Output the [x, y] coordinate of the center of the cell containing the given text.  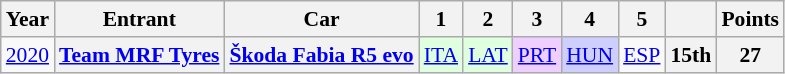
2020 [28, 55]
2 [488, 19]
3 [537, 19]
Car [321, 19]
PRT [537, 55]
5 [642, 19]
1 [441, 19]
27 [750, 55]
15th [690, 55]
Škoda Fabia R5 evo [321, 55]
Team MRF Tyres [139, 55]
HUN [590, 55]
LAT [488, 55]
Entrant [139, 19]
Year [28, 19]
4 [590, 19]
Points [750, 19]
ESP [642, 55]
ITA [441, 55]
